Return [x, y] of the center of cell containing provided text 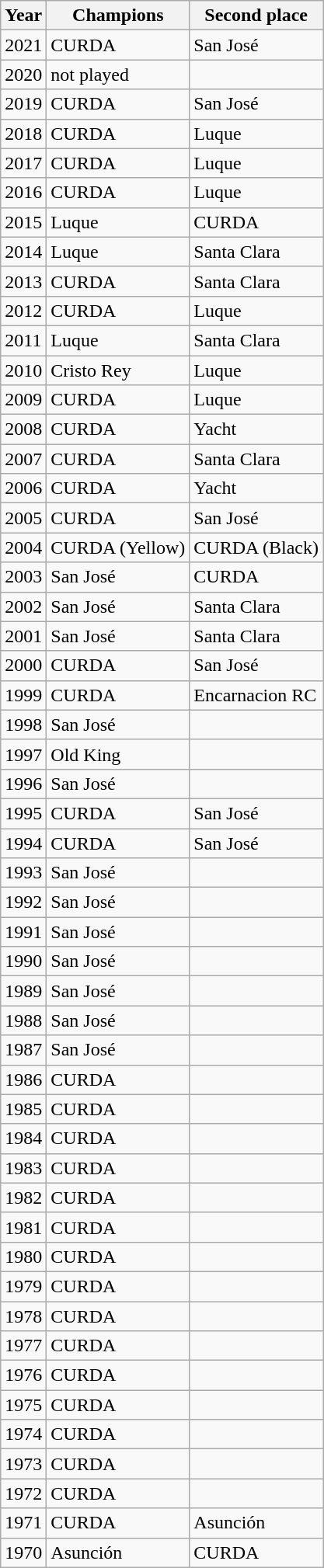
1996 [23, 784]
2018 [23, 134]
1997 [23, 754]
1988 [23, 1020]
1972 [23, 1493]
1986 [23, 1080]
2000 [23, 666]
1984 [23, 1139]
2008 [23, 429]
1979 [23, 1286]
1974 [23, 1434]
1994 [23, 843]
2009 [23, 400]
1970 [23, 1552]
2013 [23, 281]
2007 [23, 459]
2003 [23, 577]
1987 [23, 1050]
1998 [23, 725]
Cristo Rey [118, 370]
1982 [23, 1198]
1999 [23, 695]
1976 [23, 1375]
2012 [23, 311]
1990 [23, 961]
1983 [23, 1168]
CURDA (Black) [256, 548]
2021 [23, 45]
2016 [23, 193]
Second place [256, 16]
CURDA (Yellow) [118, 548]
1985 [23, 1109]
2017 [23, 163]
Encarnacion RC [256, 695]
1975 [23, 1405]
2011 [23, 340]
1977 [23, 1346]
1991 [23, 932]
1995 [23, 813]
Year [23, 16]
1978 [23, 1316]
2004 [23, 548]
2006 [23, 488]
1989 [23, 991]
2020 [23, 75]
2001 [23, 636]
1993 [23, 873]
not played [118, 75]
1980 [23, 1257]
Old King [118, 754]
2010 [23, 370]
Champions [118, 16]
2015 [23, 222]
1971 [23, 1523]
1992 [23, 902]
2005 [23, 518]
2014 [23, 252]
1981 [23, 1227]
1973 [23, 1464]
2002 [23, 607]
2019 [23, 104]
